Return the (X, Y) coordinate for the center point of the cell that contains the specified text.  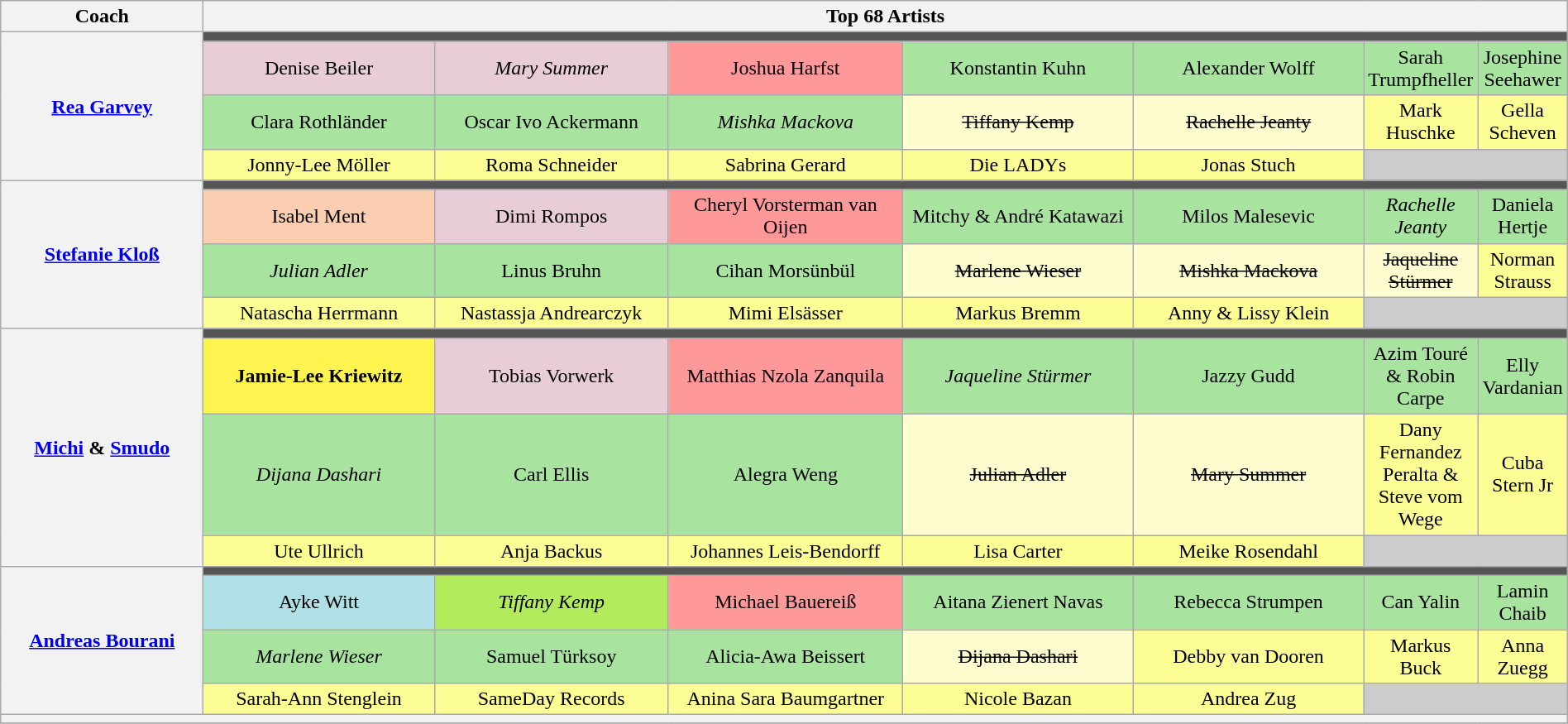
Sabrina Gerard (786, 165)
Can Yalin (1421, 602)
Carl Ellis (551, 474)
Alicia-Awa Beissert (786, 657)
Clara Rothländer (319, 122)
Gella Scheven (1523, 122)
Cihan Morsünbül (786, 270)
Norman Strauss (1523, 270)
Mitchy & André Katawazi (1017, 217)
Natascha Herrmann (319, 313)
Dany Fernandez Peralta & Steve vom Wege (1421, 474)
Michael Bauereiß (786, 602)
Alexander Wolff (1248, 68)
Stefanie Kloß (103, 255)
Lamin Chaib (1523, 602)
Cuba Stern Jr (1523, 474)
Мishka Mackova (786, 122)
Ayke Witt (319, 602)
Andreas Bourani (103, 640)
Azim Touré & Robin Carpe (1421, 376)
Sarah-Ann Stenglein (319, 699)
Jonas Stuch (1248, 165)
Die LADYs (1017, 165)
Rebecca Strumpen (1248, 602)
Oscar Ivo Ackermann (551, 122)
Anja Backus (551, 550)
Dimi Rompos (551, 217)
Anny & Lissy Klein (1248, 313)
Debby van Dooren (1248, 657)
Roma Schneider (551, 165)
SameDay Records (551, 699)
Sarah Trumpfheller (1421, 68)
Rea Garvey (103, 106)
Nicole Bazan (1017, 699)
Coach (103, 17)
Josephine Seehawer (1523, 68)
Andrea Zug (1248, 699)
Konstantin Kuhn (1017, 68)
Jonny-Lee Möller (319, 165)
Joshua Harfst (786, 68)
Milos Malesevic (1248, 217)
Top 68 Artists (885, 17)
Mimi Elsässer (786, 313)
Aitana Zienert Navas (1017, 602)
Anina Sara Baumgartner (786, 699)
Nastassja Andrearczyk (551, 313)
Ute Ullrich (319, 550)
Samuel Türksoy (551, 657)
Alegra Weng (786, 474)
Linus Bruhn (551, 270)
Matthias Nzola Zanquila (786, 376)
Anna Zuegg (1523, 657)
Michi & Smudo (103, 447)
Markus Buck (1421, 657)
Isabel Ment (319, 217)
Cheryl Vorsterman van Oijen (786, 217)
Meike Rosendahl (1248, 550)
Mark Huschke (1421, 122)
Tobias Vorwerk (551, 376)
Denise Beiler (319, 68)
Johannes Leis-Bendorff (786, 550)
Elly Vardanian (1523, 376)
Mishka Mackova (1248, 270)
Daniela Hertje (1523, 217)
Markus Bremm (1017, 313)
Jazzy Gudd (1248, 376)
Lisa Carter (1017, 550)
Jamie-Lee Kriewitz (319, 376)
